Return the (x, y) coordinate for the center point of the cell that contains the specified text.  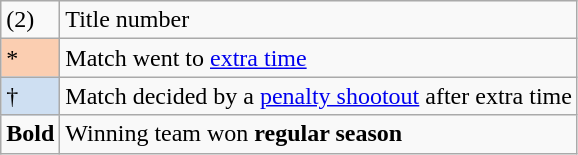
(2) (30, 20)
Winning team won regular season (319, 134)
Match went to extra time (319, 58)
Match decided by a penalty shootout after extra time (319, 96)
* (30, 58)
Title number (319, 20)
† (30, 96)
Bold (30, 134)
